Extract the (X, Y) coordinate from the center of the cell holding the provided text.  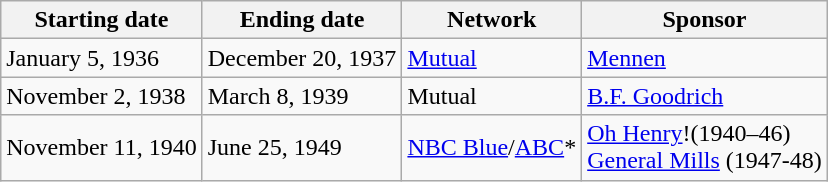
March 8, 1939 (302, 96)
January 5, 1936 (102, 58)
NBC Blue/ABC* (492, 148)
November 11, 1940 (102, 148)
B.F. Goodrich (705, 96)
November 2, 1938 (102, 96)
Network (492, 20)
Ending date (302, 20)
Mennen (705, 58)
Starting date (102, 20)
December 20, 1937 (302, 58)
June 25, 1949 (302, 148)
Sponsor (705, 20)
Oh Henry!(1940–46)General Mills (1947-48) (705, 148)
